Pinpoint the cell where the given text exists, returning its (x, y) midpoint coordinate. 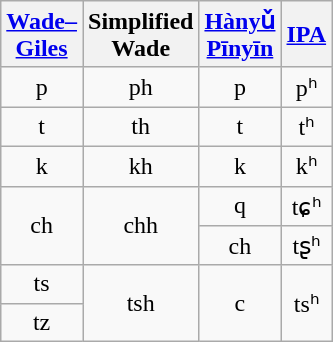
tsʰ (306, 303)
Wade–Giles (42, 34)
ts (42, 284)
tʰ (306, 127)
SimplifiedWade (140, 34)
IPA (306, 34)
q (240, 206)
th (140, 127)
kʰ (306, 166)
chh (140, 226)
ph (140, 87)
c (240, 303)
pʰ (306, 87)
HànyǔPīnyīn (240, 34)
kh (140, 166)
tsh (140, 303)
tɕʰ (306, 206)
tʂʰ (306, 246)
tz (42, 322)
